Extract the (X, Y) coordinate from the center of the cell holding the provided text.  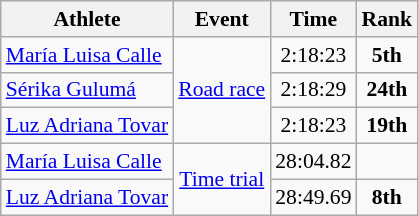
24th (388, 90)
Road race (222, 90)
5th (388, 55)
2:18:29 (313, 90)
Sérika Gulumá (87, 90)
Event (222, 19)
8th (388, 197)
Athlete (87, 19)
19th (388, 126)
28:49.69 (313, 197)
Time (313, 19)
Time trial (222, 180)
Rank (388, 19)
28:04.82 (313, 162)
